Detect which cell encompasses the target text, then output its [X, Y] center coordinate. 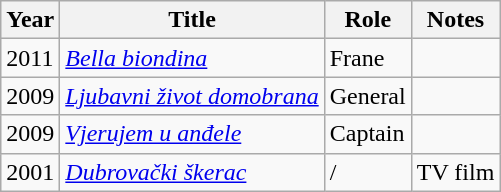
Frane [368, 58]
Bella biondina [192, 58]
Title [192, 20]
TV film [456, 172]
Ljubavni život domobrana [192, 96]
Vjerujem u anđele [192, 134]
/ [368, 172]
General [368, 96]
Year [30, 20]
Captain [368, 134]
Role [368, 20]
Notes [456, 20]
2011 [30, 58]
2001 [30, 172]
Dubrovački škerac [192, 172]
